Provide the (x, y) coordinate of the cell's center where the given text is located.  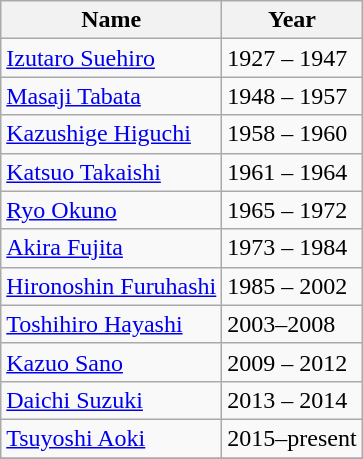
1927 – 1947 (292, 58)
Kazuo Sano (112, 362)
Ryo Okuno (112, 210)
Year (292, 20)
1965 – 1972 (292, 210)
Daichi Suzuki (112, 400)
Katsuo Takaishi (112, 172)
Tsuyoshi Aoki (112, 438)
1973 – 1984 (292, 248)
Masaji Tabata (112, 96)
1948 – 1957 (292, 96)
2013 – 2014 (292, 400)
2009 – 2012 (292, 362)
2015–present (292, 438)
Akira Fujita (112, 248)
1961 – 1964 (292, 172)
Izutaro Suehiro (112, 58)
Kazushige Higuchi (112, 134)
2003–2008 (292, 324)
Hironoshin Furuhashi (112, 286)
Toshihiro Hayashi (112, 324)
Name (112, 20)
1958 – 1960 (292, 134)
1985 – 2002 (292, 286)
